Extract the [X, Y] coordinate from the center of the cell holding the provided text.  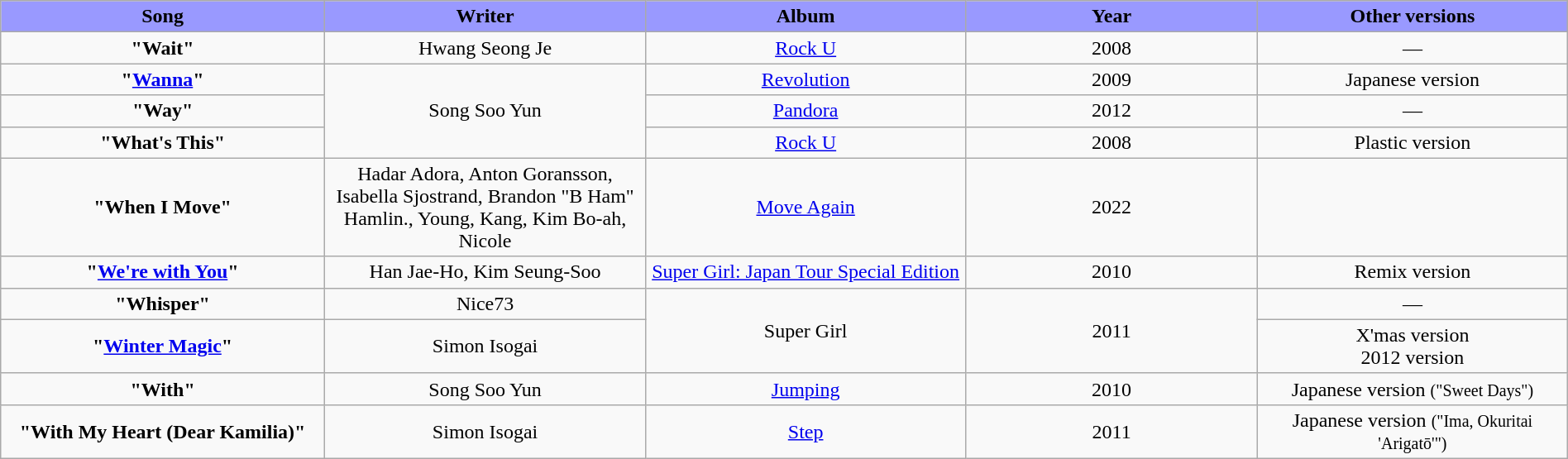
Move Again [806, 207]
Song [163, 17]
"Winter Magic" [163, 346]
Pandora [806, 111]
Album [806, 17]
Hwang Seong Je [485, 48]
Year [1111, 17]
"What's This" [163, 142]
"When I Move" [163, 207]
Super Girl [806, 331]
"Whisper" [163, 304]
Super Girl: Japan Tour Special Edition [806, 272]
Other versions [1413, 17]
Hadar Adora, Anton Goransson, Isabella Sjostrand, Brandon "B Ham" Hamlin., Young, Kang, Kim Bo-ah, Nicole [485, 207]
Japanese version ("Sweet Days") [1413, 389]
2012 [1111, 111]
"Way" [163, 111]
2022 [1111, 207]
Plastic version [1413, 142]
"With My Heart (Dear Kamilia)" [163, 432]
"We're with You" [163, 272]
Japanese version ("Ima, Okuritai 'Arigatō'") [1413, 432]
Remix version [1413, 272]
2009 [1111, 79]
Han Jae-Ho, Kim Seung-Soo [485, 272]
"With" [163, 389]
Japanese version [1413, 79]
X'mas version2012 version [1413, 346]
Jumping [806, 389]
"Wanna" [163, 79]
"Wait" [163, 48]
Revolution [806, 79]
Writer [485, 17]
Step [806, 432]
Nice73 [485, 304]
